Pinpoint the cell where the given text exists, returning its (x, y) midpoint coordinate. 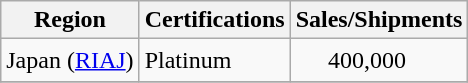
400,000 (379, 60)
Region (70, 20)
Sales/Shipments (379, 20)
Platinum (214, 60)
Japan (RIAJ) (70, 60)
Certifications (214, 20)
